Scan for the cell matching the given text and deliver its [X, Y] coordinate at center. 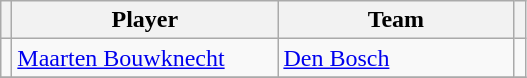
Den Bosch [396, 58]
Maarten Bouwknecht [145, 58]
Team [396, 20]
Player [145, 20]
